From the cell containing the given text, extract its center point as [x, y] coordinate. 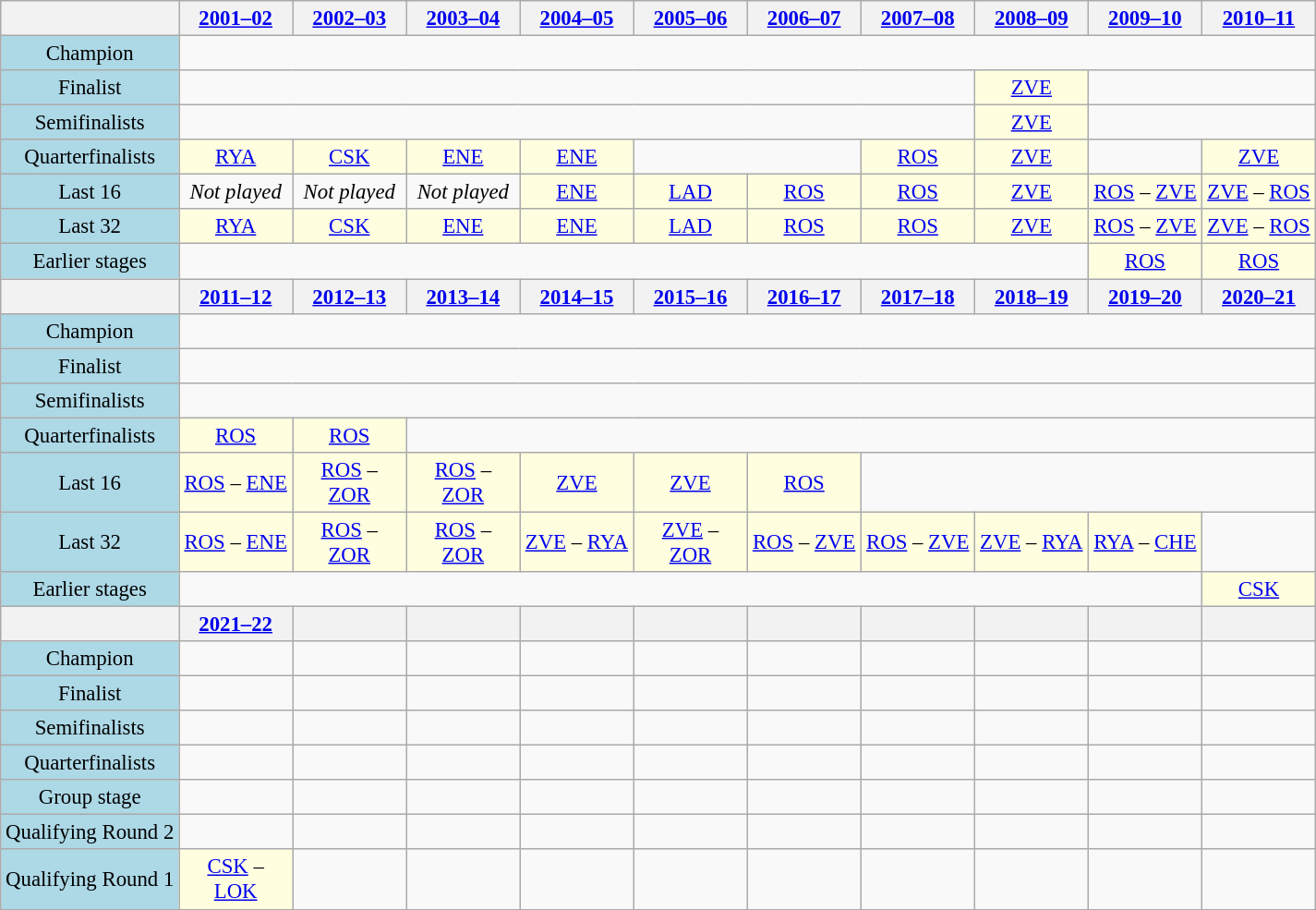
2001–02 [236, 18]
2017–18 [918, 297]
2009–10 [1145, 18]
2019–20 [1145, 297]
2020–21 [1258, 297]
2004–05 [576, 18]
2002–03 [349, 18]
2003–04 [464, 18]
2006–07 [803, 18]
2005–06 [691, 18]
Group stage [91, 797]
Qualifying Round 1 [91, 880]
Qualifying Round 2 [91, 832]
2014–15 [576, 297]
2021–22 [236, 624]
2010–11 [1258, 18]
ZVE – ZOR [691, 541]
2008–09 [1031, 18]
2012–13 [349, 297]
2016–17 [803, 297]
2018–19 [1031, 297]
2013–14 [464, 297]
CSK – LOK [236, 880]
2011–12 [236, 297]
RYA – CHE [1145, 541]
2007–08 [918, 18]
2015–16 [691, 297]
